Search for the cell housing the specified text and yield its [X, Y] center coordinate. 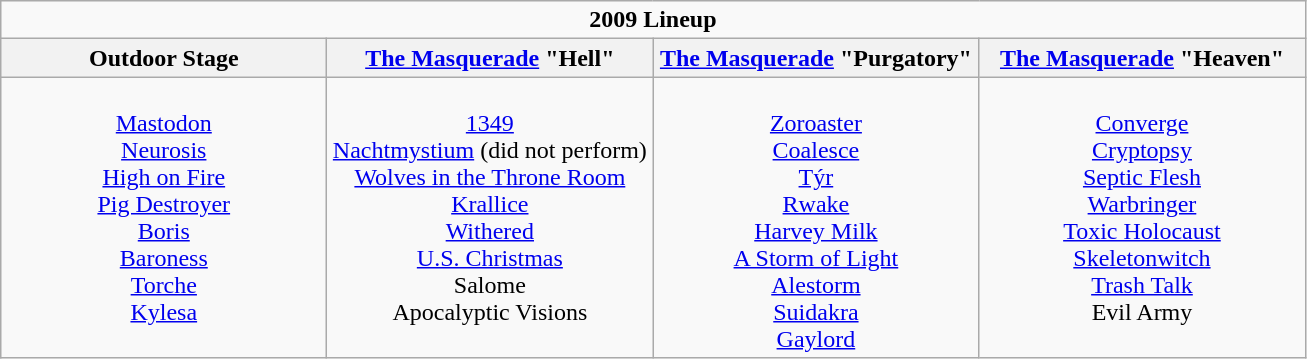
Zoroaster Coalesce Týr Rwake Harvey Milk A Storm of Light Alestorm Suidakra Gaylord [816, 218]
The Masquerade "Hell" [490, 58]
Outdoor Stage [164, 58]
Mastodon Neurosis High on Fire Pig Destroyer Boris Baroness Torche Kylesa [164, 218]
Converge Cryptopsy Septic Flesh Warbringer Toxic Holocaust Skeletonwitch Trash Talk Evil Army [1142, 218]
2009 Lineup [653, 20]
The Masquerade "Purgatory" [816, 58]
The Masquerade "Heaven" [1142, 58]
1349 Nachtmystium (did not perform) Wolves in the Throne Room Krallice Withered U.S. Christmas Salome Apocalyptic Visions [490, 218]
